Capture the cell that displays the provided text and extract its (X, Y) central coordinate. 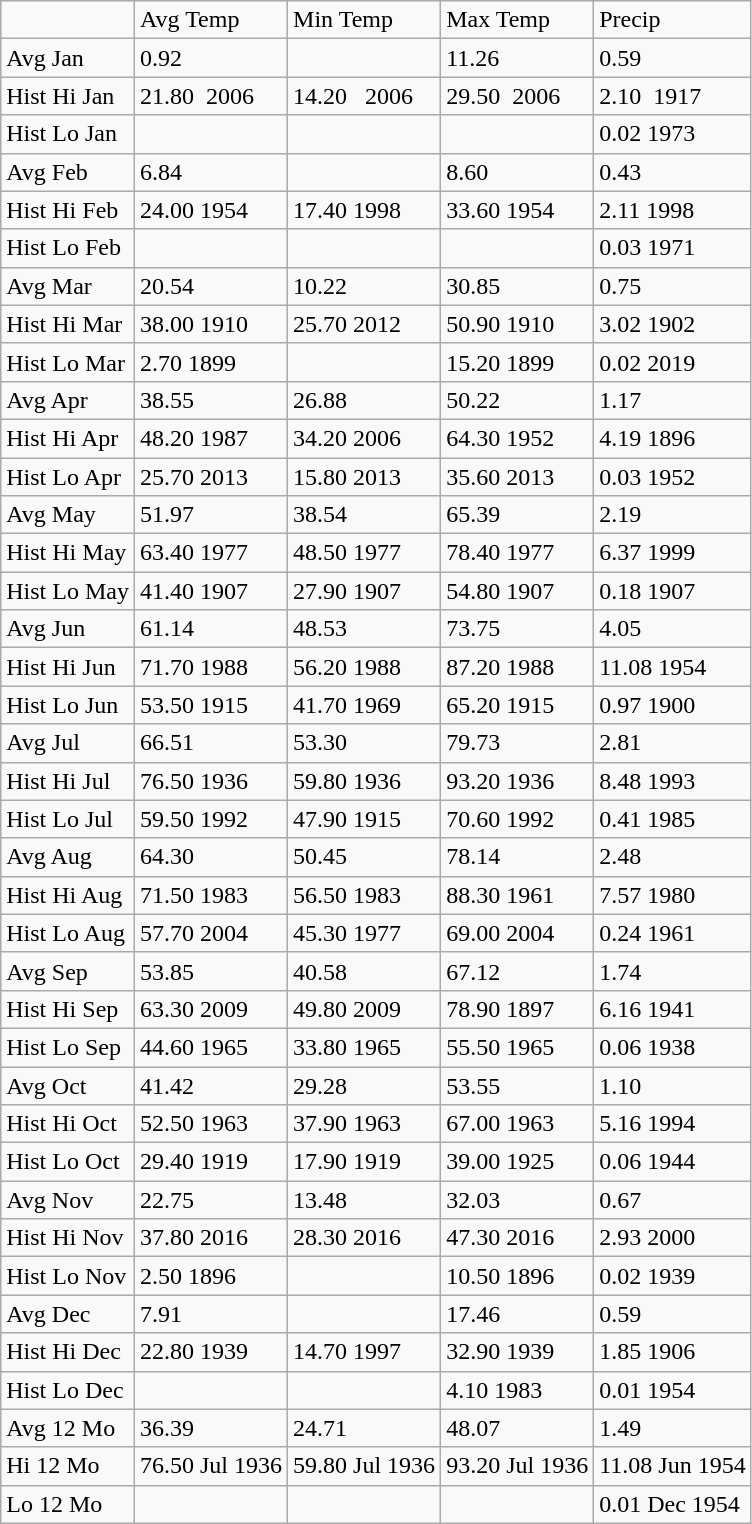
Hist Lo Sep (68, 1047)
39.00 1925 (518, 1162)
26.88 (364, 400)
57.70 2004 (210, 933)
Avg Aug (68, 857)
1.49 (673, 1428)
0.01 1954 (673, 1390)
Precip (673, 20)
4.19 1896 (673, 438)
76.50 Jul 1936 (210, 1466)
17.90 1919 (364, 1162)
37.90 1963 (364, 1124)
Avg Sep (68, 971)
10.50 1896 (518, 1276)
66.51 (210, 743)
63.40 1977 (210, 553)
50.45 (364, 857)
14.20 2006 (364, 96)
Hist Lo Jan (68, 134)
41.42 (210, 1085)
41.40 1907 (210, 591)
78.14 (518, 857)
Max Temp (518, 20)
Avg Feb (68, 172)
6.84 (210, 172)
0.41 1985 (673, 819)
22.80 1939 (210, 1352)
2.10 1917 (673, 96)
53.50 1915 (210, 705)
0.24 1961 (673, 933)
67.12 (518, 971)
Hist Lo Feb (68, 248)
25.70 2013 (210, 477)
15.20 1899 (518, 362)
0.75 (673, 286)
1.10 (673, 1085)
Hist Hi Dec (68, 1352)
53.30 (364, 743)
93.20 1936 (518, 781)
34.20 2006 (364, 438)
33.60 1954 (518, 210)
Avg Apr (68, 400)
Hist Hi Aug (68, 895)
Avg Jan (68, 58)
0.43 (673, 172)
38.54 (364, 515)
7.57 1980 (673, 895)
Avg Nov (68, 1200)
79.73 (518, 743)
17.40 1998 (364, 210)
Hist Hi Jan (68, 96)
55.50 1965 (518, 1047)
Hist Hi Jul (68, 781)
21.80 2006 (210, 96)
24.71 (364, 1428)
Avg Dec (68, 1314)
Avg Jun (68, 629)
2.48 (673, 857)
2.93 2000 (673, 1238)
50.90 1910 (518, 324)
25.70 2012 (364, 324)
Min Temp (364, 20)
Hist Lo Oct (68, 1162)
56.20 1988 (364, 667)
67.00 1963 (518, 1124)
1.85 1906 (673, 1352)
54.80 1907 (518, 591)
Hist Hi Feb (68, 210)
0.92 (210, 58)
71.70 1988 (210, 667)
56.50 1983 (364, 895)
Hist Lo Mar (68, 362)
88.30 1961 (518, 895)
Hist Hi Mar (68, 324)
13.48 (364, 1200)
6.16 1941 (673, 1009)
71.50 1983 (210, 895)
33.80 1965 (364, 1047)
61.14 (210, 629)
0.02 1973 (673, 134)
30.85 (518, 286)
78.90 1897 (518, 1009)
45.30 1977 (364, 933)
27.90 1907 (364, 591)
Avg May (68, 515)
Avg 12 Mo (68, 1428)
87.20 1988 (518, 667)
1.17 (673, 400)
1.74 (673, 971)
0.18 1907 (673, 591)
32.90 1939 (518, 1352)
Hist Lo Jul (68, 819)
8.48 1993 (673, 781)
2.70 1899 (210, 362)
Hist Lo Aug (68, 933)
32.03 (518, 1200)
59.80 1936 (364, 781)
69.00 2004 (518, 933)
4.05 (673, 629)
51.97 (210, 515)
41.70 1969 (364, 705)
Hist Hi May (68, 553)
24.00 1954 (210, 210)
48.20 1987 (210, 438)
2.50 1896 (210, 1276)
47.90 1915 (364, 819)
0.06 1944 (673, 1162)
0.03 1971 (673, 248)
0.06 1938 (673, 1047)
29.50 2006 (518, 96)
11.08 Jun 1954 (673, 1466)
93.20 Jul 1936 (518, 1466)
65.20 1915 (518, 705)
0.97 1900 (673, 705)
Hist Hi Oct (68, 1124)
Hist Hi Sep (68, 1009)
Hi 12 Mo (68, 1466)
Hist Lo Dec (68, 1390)
59.80 Jul 1936 (364, 1466)
11.08 1954 (673, 667)
40.58 (364, 971)
Hist Hi Nov (68, 1238)
Avg Temp (210, 20)
Avg Mar (68, 286)
Avg Oct (68, 1085)
2.19 (673, 515)
64.30 (210, 857)
73.75 (518, 629)
59.50 1992 (210, 819)
6.37 1999 (673, 553)
28.30 2016 (364, 1238)
53.85 (210, 971)
Hist Lo Jun (68, 705)
53.55 (518, 1085)
44.60 1965 (210, 1047)
76.50 1936 (210, 781)
2.11 1998 (673, 210)
3.02 1902 (673, 324)
4.10 1983 (518, 1390)
0.01 Dec 1954 (673, 1504)
48.50 1977 (364, 553)
20.54 (210, 286)
29.40 1919 (210, 1162)
36.39 (210, 1428)
Hist Lo Nov (68, 1276)
Hist Hi Apr (68, 438)
65.39 (518, 515)
0.02 2019 (673, 362)
22.75 (210, 1200)
11.26 (518, 58)
52.50 1963 (210, 1124)
48.07 (518, 1428)
47.30 2016 (518, 1238)
8.60 (518, 172)
10.22 (364, 286)
38.55 (210, 400)
78.40 1977 (518, 553)
29.28 (364, 1085)
17.46 (518, 1314)
70.60 1992 (518, 819)
35.60 2013 (518, 477)
0.02 1939 (673, 1276)
Lo 12 Mo (68, 1504)
14.70 1997 (364, 1352)
2.81 (673, 743)
63.30 2009 (210, 1009)
15.80 2013 (364, 477)
0.67 (673, 1200)
0.03 1952 (673, 477)
Hist Lo May (68, 591)
37.80 2016 (210, 1238)
49.80 2009 (364, 1009)
48.53 (364, 629)
7.91 (210, 1314)
Hist Hi Jun (68, 667)
50.22 (518, 400)
38.00 1910 (210, 324)
64.30 1952 (518, 438)
Hist Lo Apr (68, 477)
5.16 1994 (673, 1124)
Avg Jul (68, 743)
